Capture the cell that displays the provided text and extract its [x, y] central coordinate. 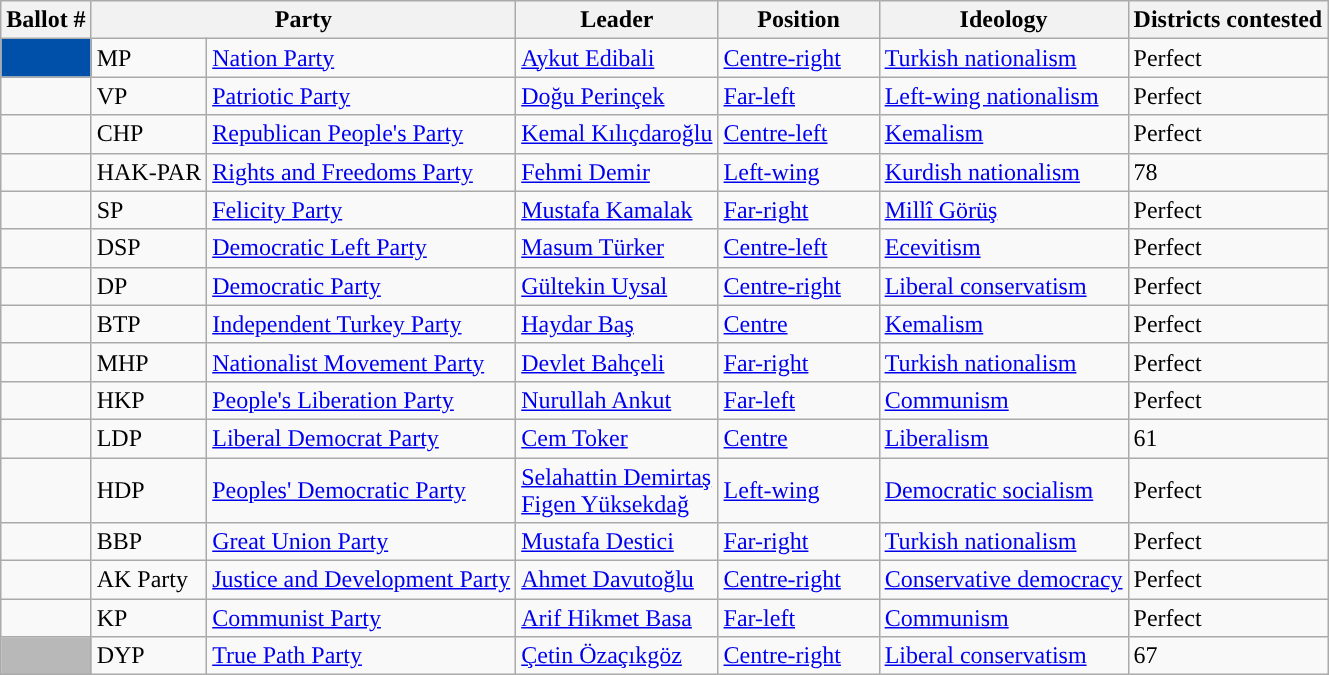
Liberalism [1004, 438]
Çetin Özaçıkgöz [617, 656]
Republican People's Party [362, 134]
Districts contested [1228, 20]
Nurullah Ankut [617, 400]
BTP [149, 324]
Independent Turkey Party [362, 324]
HDP [149, 490]
Liberal Democrat Party [362, 438]
CHP [149, 134]
Communist Party [362, 618]
HAK-PAR [149, 172]
Aykut Edibali [617, 58]
SP [149, 210]
Kemal Kılıçdaroğlu [617, 134]
Gültekin Uysal [617, 286]
Position [798, 20]
Mustafa Kamalak [617, 210]
People's Liberation Party [362, 400]
Ahmet Davutoğlu [617, 580]
Nation Party [362, 58]
Ecevitism [1004, 248]
Democratic Party [362, 286]
61 [1228, 438]
Ballot # [46, 20]
Mustafa Destici [617, 542]
Peoples' Democratic Party [362, 490]
DP [149, 286]
67 [1228, 656]
Conservative democracy [1004, 580]
Millî Görüş [1004, 210]
Doğu Perinçek [617, 96]
Devlet Bahçeli [617, 362]
Cem Toker [617, 438]
DSP [149, 248]
DYP [149, 656]
Haydar Baş [617, 324]
78 [1228, 172]
Arif Hikmet Basa [617, 618]
Party [304, 20]
HKP [149, 400]
Fehmi Demir [617, 172]
BBP [149, 542]
Left-wing nationalism [1004, 96]
Democratic Left Party [362, 248]
LDP [149, 438]
Selahattin DemirtaşFigen Yüksekdağ [617, 490]
Felicity Party [362, 210]
Patriotic Party [362, 96]
Justice and Development Party [362, 580]
Leader [617, 20]
Rights and Freedoms Party [362, 172]
Great Union Party [362, 542]
Democratic socialism [1004, 490]
True Path Party [362, 656]
MHP [149, 362]
VP [149, 96]
Kurdish nationalism [1004, 172]
KP [149, 618]
Masum Türker [617, 248]
AK Party [149, 580]
MP [149, 58]
Nationalist Movement Party [362, 362]
Ideology [1004, 20]
